Return the (x, y) coordinate for the center point of the cell that contains the specified text.  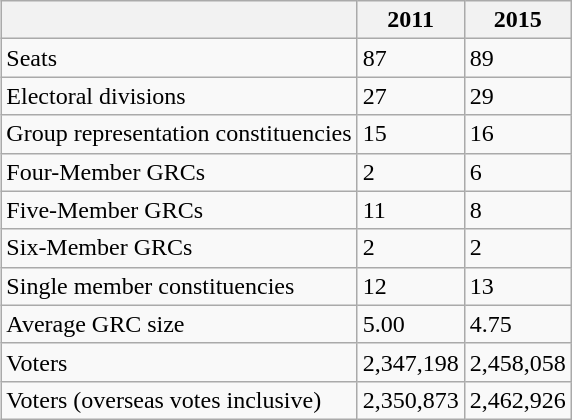
2011 (410, 20)
Single member constituencies (179, 286)
2,462,926 (518, 400)
4.75 (518, 324)
15 (410, 134)
Five-Member GRCs (179, 210)
Average GRC size (179, 324)
87 (410, 58)
2,347,198 (410, 362)
8 (518, 210)
2,350,873 (410, 400)
6 (518, 172)
89 (518, 58)
13 (518, 286)
11 (410, 210)
29 (518, 96)
Voters (179, 362)
5.00 (410, 324)
Seats (179, 58)
12 (410, 286)
16 (518, 134)
2015 (518, 20)
Six-Member GRCs (179, 248)
Four-Member GRCs (179, 172)
Voters (overseas votes inclusive) (179, 400)
Group representation constituencies (179, 134)
27 (410, 96)
2,458,058 (518, 362)
Electoral divisions (179, 96)
